For the text-containing cell, return its midpoint in [X, Y] coordinate format. 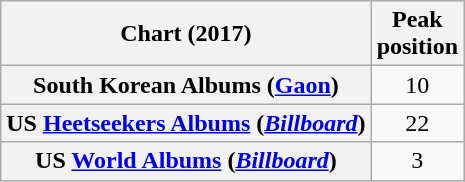
Peakposition [417, 34]
US Heetseekers Albums (Billboard) [186, 123]
South Korean Albums (Gaon) [186, 85]
3 [417, 161]
US World Albums (Billboard) [186, 161]
10 [417, 85]
Chart (2017) [186, 34]
22 [417, 123]
